Scan for the cell matching the given text and deliver its [X, Y] coordinate at center. 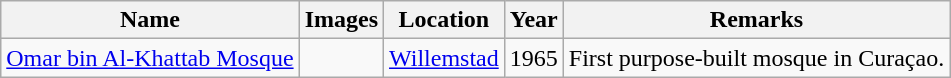
Name [150, 20]
Images [341, 20]
Omar bin Al-Khattab Mosque [150, 58]
Year [534, 20]
Willemstad [444, 58]
First purpose-built mosque in Curaçao. [756, 58]
Location [444, 20]
Remarks [756, 20]
1965 [534, 58]
